Detect which cell encompasses the target text, then output its [x, y] center coordinate. 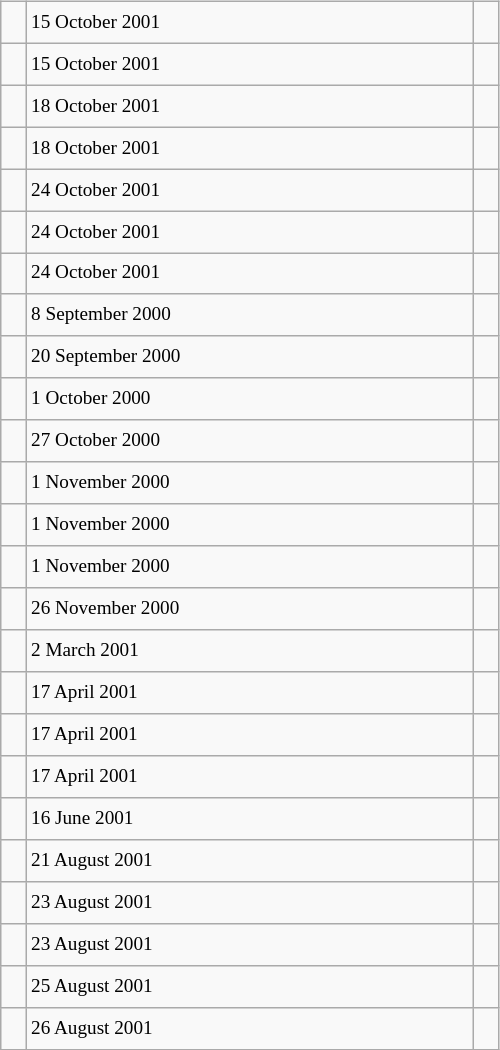
25 August 2001 [249, 986]
1 October 2000 [249, 399]
20 September 2000 [249, 357]
16 June 2001 [249, 819]
26 August 2001 [249, 1028]
26 November 2000 [249, 609]
21 August 2001 [249, 861]
2 March 2001 [249, 651]
8 September 2000 [249, 315]
27 October 2000 [249, 441]
